Identify which cell holds the provided text, then report its (X, Y) central coordinate. 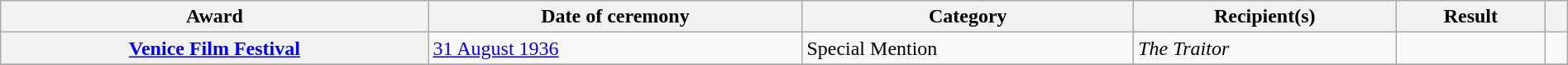
31 August 1936 (615, 48)
Result (1470, 17)
Venice Film Festival (215, 48)
Category (968, 17)
Date of ceremony (615, 17)
Recipient(s) (1265, 17)
Award (215, 17)
The Traitor (1265, 48)
Special Mention (968, 48)
